Pinpoint the cell where the given text exists, returning its [x, y] midpoint coordinate. 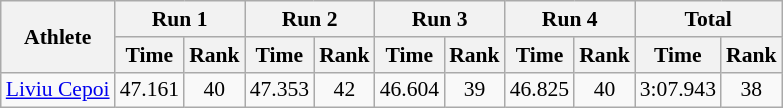
47.161 [150, 90]
Run 2 [310, 19]
Athlete [58, 36]
Run 4 [570, 19]
46.825 [540, 90]
Liviu Cepoi [58, 90]
38 [752, 90]
47.353 [280, 90]
3:07.943 [678, 90]
39 [474, 90]
Run 1 [180, 19]
Run 3 [440, 19]
46.604 [410, 90]
Total [708, 19]
42 [344, 90]
